Locate the cell with the specified text and output its [x, y] center coordinate. 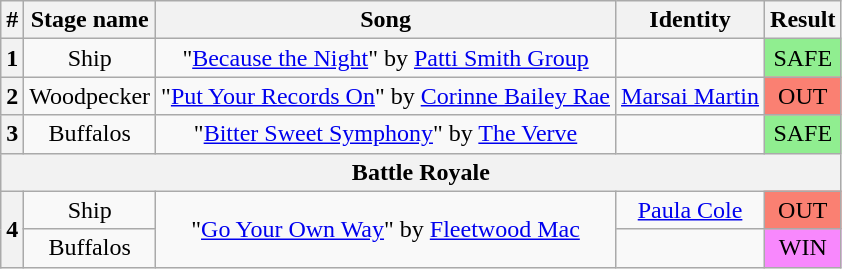
"Put Your Records On" by Corinne Bailey Rae [386, 96]
Battle Royale [421, 172]
4 [12, 229]
Song [386, 20]
"Because the Night" by Patti Smith Group [386, 58]
Marsai Martin [690, 96]
Stage name [90, 20]
Result [803, 20]
2 [12, 96]
"Go Your Own Way" by Fleetwood Mac [386, 229]
WIN [803, 248]
Paula Cole [690, 210]
Woodpecker [90, 96]
"Bitter Sweet Symphony" by The Verve [386, 134]
Identity [690, 20]
# [12, 20]
3 [12, 134]
1 [12, 58]
